Output the (X, Y) coordinate of the center of the cell containing the given text.  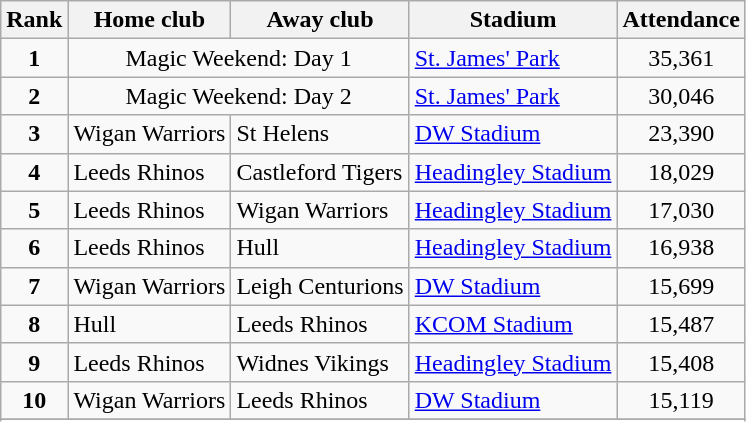
2 (34, 96)
4 (34, 172)
3 (34, 134)
8 (34, 324)
35,361 (681, 58)
6 (34, 248)
Castleford Tigers (320, 172)
Widnes Vikings (320, 362)
15,408 (681, 362)
1 (34, 58)
7 (34, 286)
St Helens (320, 134)
23,390 (681, 134)
15,487 (681, 324)
15,699 (681, 286)
9 (34, 362)
10 (34, 400)
Away club (320, 20)
18,029 (681, 172)
17,030 (681, 210)
Leigh Centurions (320, 286)
16,938 (681, 248)
KCOM Stadium (513, 324)
Magic Weekend: Day 1 (238, 58)
Magic Weekend: Day 2 (238, 96)
30,046 (681, 96)
Home club (150, 20)
Rank (34, 20)
Attendance (681, 20)
5 (34, 210)
15,119 (681, 400)
Stadium (513, 20)
